Identify which cell holds the provided text, then report its [X, Y] central coordinate. 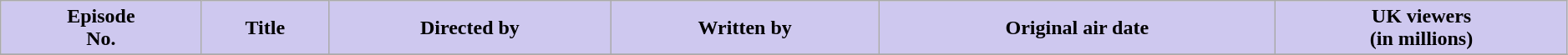
Original air date [1078, 28]
UK viewers(in millions) [1422, 28]
Title [265, 28]
Directed by [470, 28]
Written by [745, 28]
EpisodeNo. [101, 28]
